Detect which cell encompasses the target text, then output its [X, Y] center coordinate. 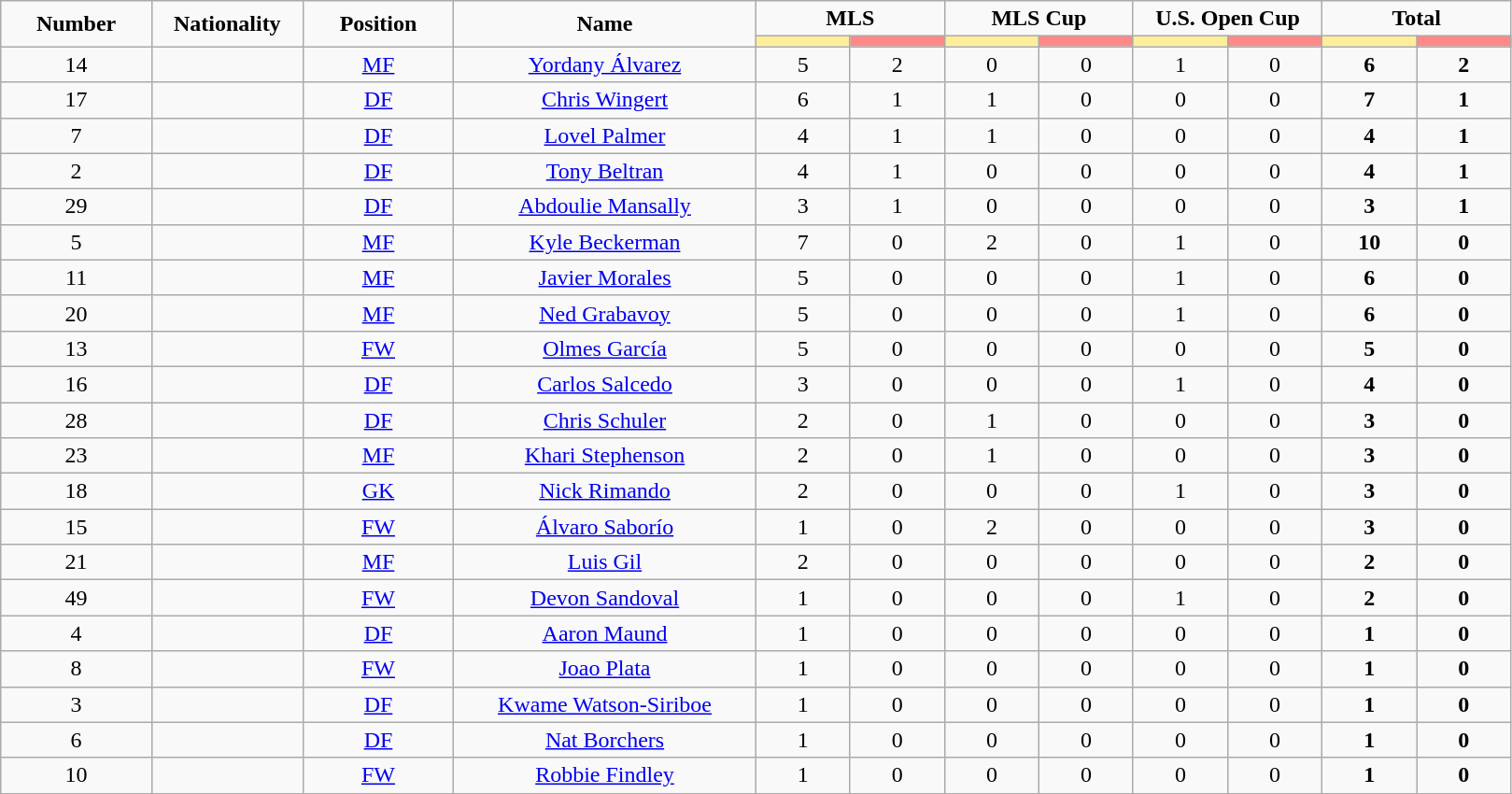
MLS [850, 19]
17 [77, 100]
Position [378, 24]
Chris Schuler [605, 419]
21 [77, 562]
13 [77, 348]
18 [77, 491]
Abdoulie Mansally [605, 206]
8 [77, 669]
Carlos Salcedo [605, 384]
Nat Borchers [605, 740]
Devon Sandoval [605, 598]
Aaron Maund [605, 633]
Tony Beltran [605, 171]
Kwame Watson-Siriboe [605, 704]
23 [77, 456]
Nick Rimando [605, 491]
Khari Stephenson [605, 456]
Javier Morales [605, 277]
Robbie Findley [605, 775]
15 [77, 527]
11 [77, 277]
16 [77, 384]
GK [378, 491]
49 [77, 598]
Kyle Beckerman [605, 242]
20 [77, 313]
Yordany Álvarez [605, 64]
Álvaro Saborío [605, 527]
Number [77, 24]
Joao Plata [605, 669]
Luis Gil [605, 562]
Nationality [227, 24]
29 [77, 206]
U.S. Open Cup [1227, 19]
Olmes García [605, 348]
Name [605, 24]
28 [77, 419]
Chris Wingert [605, 100]
14 [77, 64]
Ned Grabavoy [605, 313]
Total [1417, 19]
MLS Cup [1039, 19]
Lovel Palmer [605, 135]
